Extract the [X, Y] coordinate from the center of the cell holding the provided text.  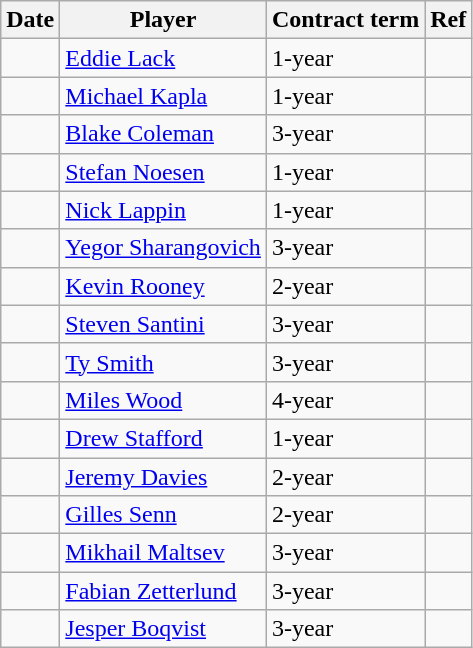
Miles Wood [164, 400]
Jeremy Davies [164, 477]
Ty Smith [164, 362]
Jesper Boqvist [164, 629]
Nick Lappin [164, 210]
Michael Kapla [164, 96]
Stefan Noesen [164, 172]
Steven Santini [164, 324]
Contract term [345, 20]
Gilles Senn [164, 515]
Ref [448, 20]
Mikhail Maltsev [164, 553]
Fabian Zetterlund [164, 591]
Yegor Sharangovich [164, 248]
Drew Stafford [164, 438]
Eddie Lack [164, 58]
Blake Coleman [164, 134]
Kevin Rooney [164, 286]
Player [164, 20]
Date [30, 20]
4-year [345, 400]
